Determine the (X, Y) coordinate at the center of the cell enclosing the given text.  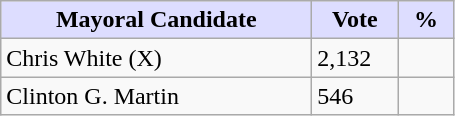
% (426, 20)
Clinton G. Martin (156, 96)
Vote (355, 20)
546 (355, 96)
2,132 (355, 58)
Chris White (X) (156, 58)
Mayoral Candidate (156, 20)
